From the cell containing the given text, extract its center point as [x, y] coordinate. 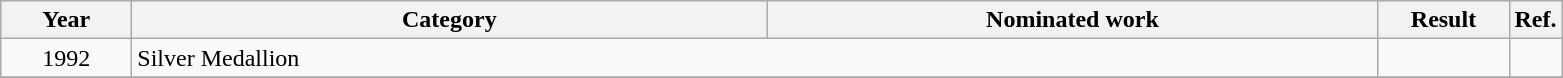
Result [1444, 20]
Ref. [1536, 20]
1992 [66, 58]
Silver Medallion [755, 58]
Year [66, 20]
Nominated work [1072, 20]
Category [450, 20]
